Detect which cell encompasses the target text, then output its (X, Y) center coordinate. 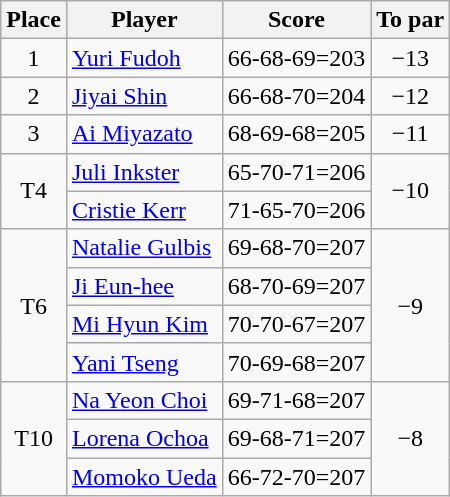
Ai Miyazato (144, 134)
2 (34, 96)
65-70-71=206 (296, 172)
66-68-70=204 (296, 96)
Cristie Kerr (144, 210)
3 (34, 134)
To par (410, 20)
Score (296, 20)
1 (34, 58)
69-68-70=207 (296, 248)
70-69-68=207 (296, 362)
T6 (34, 305)
T10 (34, 438)
Lorena Ochoa (144, 438)
Mi Hyun Kim (144, 324)
Na Yeon Choi (144, 400)
69-68-71=207 (296, 438)
66-72-70=207 (296, 477)
Momoko Ueda (144, 477)
−12 (410, 96)
Player (144, 20)
−13 (410, 58)
Place (34, 20)
T4 (34, 191)
−8 (410, 438)
−11 (410, 134)
Ji Eun-hee (144, 286)
70-70-67=207 (296, 324)
66-68-69=203 (296, 58)
Yuri Fudoh (144, 58)
Juli Inkster (144, 172)
68-70-69=207 (296, 286)
Natalie Gulbis (144, 248)
−9 (410, 305)
71-65-70=206 (296, 210)
−10 (410, 191)
69-71-68=207 (296, 400)
Yani Tseng (144, 362)
68-69-68=205 (296, 134)
Jiyai Shin (144, 96)
